Determine the [X, Y] coordinate at the center of the cell enclosing the given text.  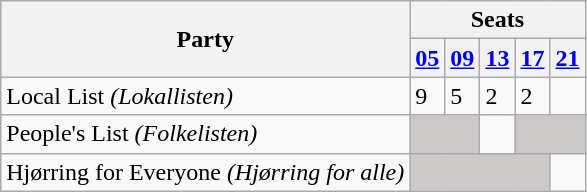
21 [568, 58]
9 [428, 96]
Party [206, 39]
13 [498, 58]
17 [532, 58]
05 [428, 58]
Seats [498, 20]
Hjørring for Everyone (Hjørring for alle) [206, 172]
5 [462, 96]
Local List (Lokallisten) [206, 96]
09 [462, 58]
People's List (Folkelisten) [206, 134]
